Identify which cell holds the provided text, then report its [x, y] central coordinate. 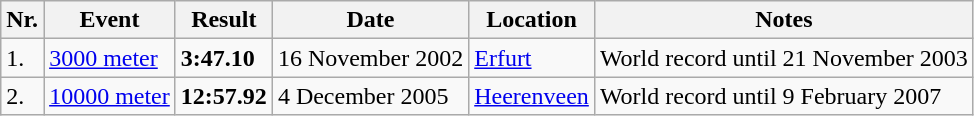
4 December 2005 [370, 96]
Nr. [22, 20]
3:47.10 [224, 58]
3000 meter [110, 58]
Erfurt [532, 58]
10000 meter [110, 96]
Location [532, 20]
World record until 21 November 2003 [784, 58]
16 November 2002 [370, 58]
2. [22, 96]
Event [110, 20]
Date [370, 20]
12:57.92 [224, 96]
World record until 9 February 2007 [784, 96]
1. [22, 58]
Notes [784, 20]
Heerenveen [532, 96]
Result [224, 20]
